Return (x, y) of the center of cell containing provided text 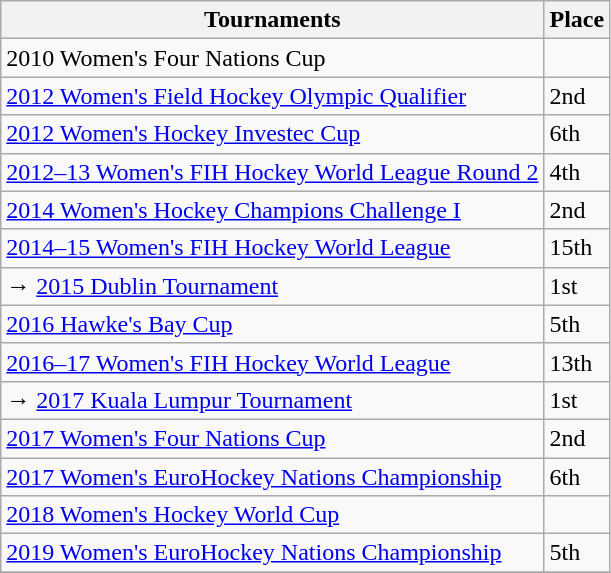
13th (577, 362)
2012 Women's Field Hockey Olympic Qualifier (272, 96)
Tournaments (272, 20)
2017 Women's Four Nations Cup (272, 438)
15th (577, 248)
2019 Women's EuroHockey Nations Championship (272, 553)
2018 Women's Hockey World Cup (272, 515)
2016–17 Women's FIH Hockey World League (272, 362)
2010 Women's Four Nations Cup (272, 58)
→ 2017 Kuala Lumpur Tournament (272, 400)
2012 Women's Hockey Investec Cup (272, 134)
→ 2015 Dublin Tournament (272, 286)
2014 Women's Hockey Champions Challenge I (272, 210)
2014–15 Women's FIH Hockey World League (272, 248)
2012–13 Women's FIH Hockey World League Round 2 (272, 172)
2016 Hawke's Bay Cup (272, 324)
4th (577, 172)
Place (577, 20)
2017 Women's EuroHockey Nations Championship (272, 477)
